Return the [x, y] coordinate for the center point of the cell that contains the specified text.  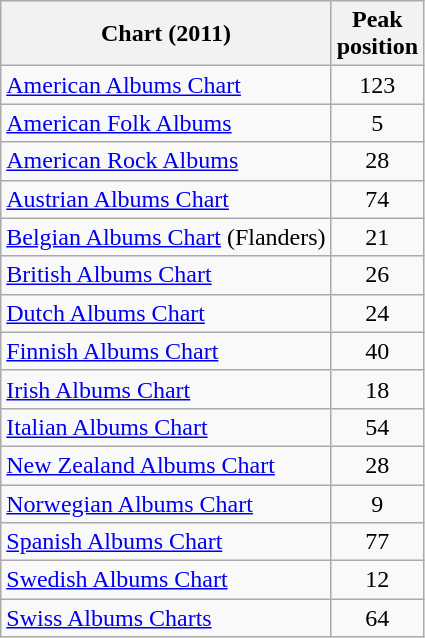
18 [377, 389]
Spanish Albums Chart [166, 542]
40 [377, 351]
Dutch Albums Chart [166, 313]
123 [377, 85]
12 [377, 580]
Swiss Albums Charts [166, 618]
21 [377, 237]
Irish Albums Chart [166, 389]
American Albums Chart [166, 85]
Belgian Albums Chart (Flanders) [166, 237]
Finnish Albums Chart [166, 351]
Austrian Albums Chart [166, 199]
26 [377, 275]
77 [377, 542]
American Rock Albums [166, 161]
Swedish Albums Chart [166, 580]
American Folk Albums [166, 123]
British Albums Chart [166, 275]
Norwegian Albums Chart [166, 503]
54 [377, 427]
Chart (2011) [166, 34]
Italian Albums Chart [166, 427]
New Zealand Albums Chart [166, 465]
5 [377, 123]
64 [377, 618]
9 [377, 503]
Peakposition [377, 34]
74 [377, 199]
24 [377, 313]
